Output the [X, Y] coordinate of the center of the cell containing the given text.  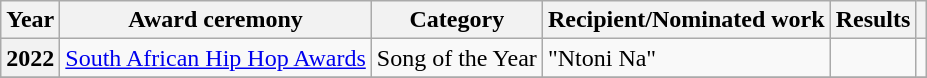
Award ceremony [216, 20]
Year [30, 20]
"Ntoni Na" [686, 58]
South African Hip Hop Awards [216, 58]
Category [456, 20]
2022 [30, 58]
Results [873, 20]
Song of the Year [456, 58]
Recipient/Nominated work [686, 20]
